Provide the (x, y) coordinate of the cell's center where the given text is located.  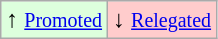
↓ Relegated (162, 20)
↑ Promoted (54, 20)
